Return the (x, y) coordinate for the center point of the cell that contains the specified text.  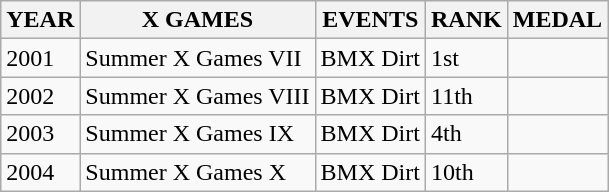
Summer X Games VIII (198, 96)
2002 (40, 96)
X GAMES (198, 20)
Summer X Games X (198, 172)
1st (466, 58)
2003 (40, 134)
EVENTS (370, 20)
MEDAL (557, 20)
YEAR (40, 20)
2004 (40, 172)
RANK (466, 20)
4th (466, 134)
Summer X Games VII (198, 58)
Summer X Games IX (198, 134)
11th (466, 96)
10th (466, 172)
2001 (40, 58)
